Scan for the cell matching the given text and deliver its [X, Y] coordinate at center. 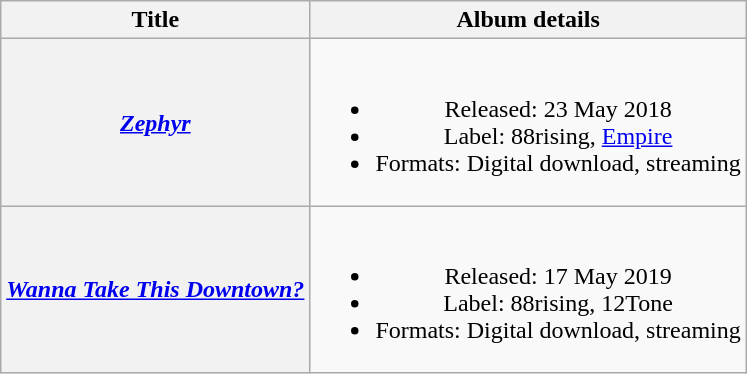
Title [156, 20]
Wanna Take This Downtown? [156, 290]
Album details [528, 20]
Zephyr [156, 122]
Released: 23 May 2018Label: 88rising, EmpireFormats: Digital download, streaming [528, 122]
Released: 17 May 2019Label: 88rising, 12ToneFormats: Digital download, streaming [528, 290]
